Identify which cell holds the provided text, then report its [X, Y] central coordinate. 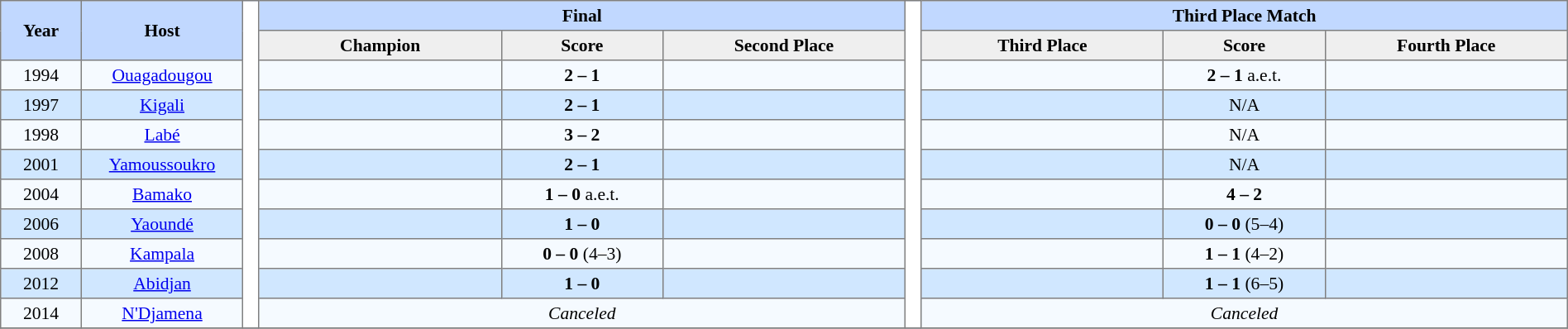
Host [162, 31]
2001 [41, 164]
1 – 1 (4–2) [1244, 254]
0 – 0 (4–3) [582, 254]
Fourth Place [1446, 45]
0 – 0 (5–4) [1244, 224]
2012 [41, 284]
Bamako [162, 194]
Kampala [162, 254]
Third Place Match [1244, 16]
Yamoussoukro [162, 164]
1994 [41, 75]
2006 [41, 224]
2 – 1 a.e.t. [1244, 75]
1 – 0 a.e.t. [582, 194]
N'Djamena [162, 313]
4 – 2 [1244, 194]
3 – 2 [582, 135]
1997 [41, 105]
Abidjan [162, 284]
Third Place [1042, 45]
1998 [41, 135]
2004 [41, 194]
Yaoundé [162, 224]
Kigali [162, 105]
Ouagadougou [162, 75]
2014 [41, 313]
Second Place [784, 45]
1 – 1 (6–5) [1244, 284]
Final [582, 16]
Year [41, 31]
2008 [41, 254]
Champion [380, 45]
Labé [162, 135]
